Find where the given text appears and provide that cell's center as (x, y) coordinate. 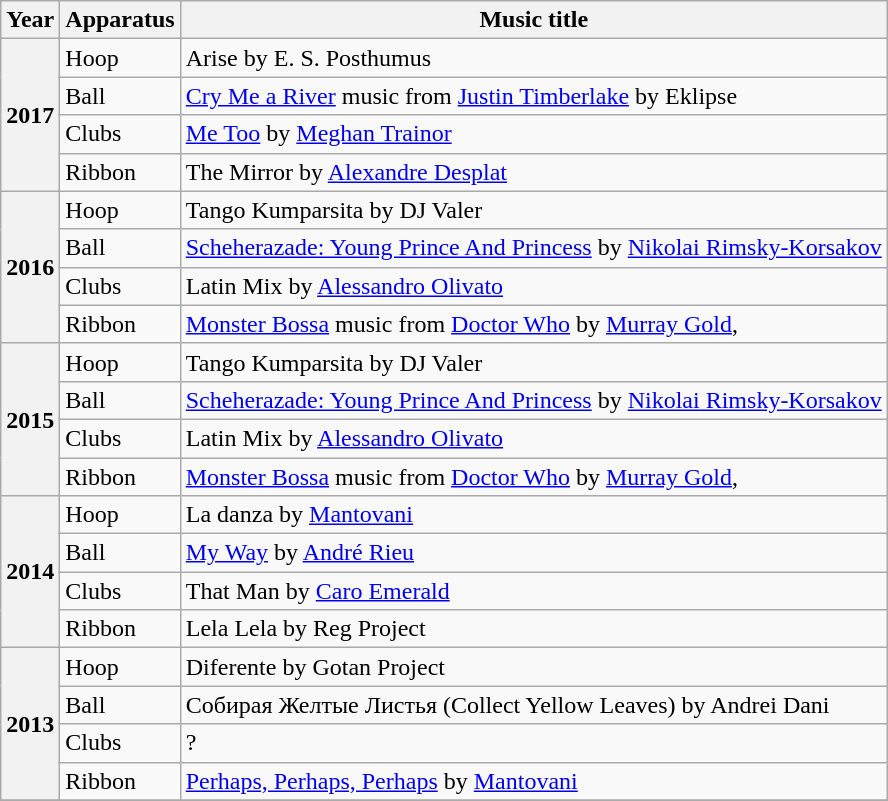
That Man by Caro Emerald (534, 591)
Cry Me a River music from Justin Timberlake by Eklipse (534, 96)
Собирая Желтые Листья (Collect Yellow Leaves) by Andrei Dani (534, 705)
Music title (534, 20)
My Way by André Rieu (534, 553)
La danza by Mantovani (534, 515)
Perhaps, Perhaps, Perhaps by Mantovani (534, 781)
Diferente by Gotan Project (534, 667)
Me Too by Meghan Trainor (534, 134)
2016 (30, 267)
2013 (30, 724)
Apparatus (120, 20)
2017 (30, 115)
Year (30, 20)
? (534, 743)
Arise by E. S. Posthumus (534, 58)
2014 (30, 572)
2015 (30, 419)
The Mirror by Alexandre Desplat (534, 172)
Lela Lela by Reg Project (534, 629)
